Locate the cell with the specified text and output its [X, Y] center coordinate. 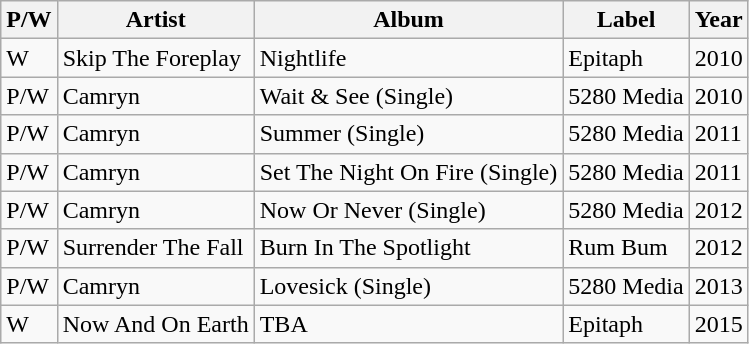
Nightlife [408, 58]
Rum Bum [626, 248]
Summer (Single) [408, 134]
Artist [156, 20]
Wait & See (Single) [408, 96]
Skip The Foreplay [156, 58]
Now And On Earth [156, 324]
Year [718, 20]
Set The Night On Fire (Single) [408, 172]
Now Or Never (Single) [408, 210]
Album [408, 20]
Burn In The Spotlight [408, 248]
Label [626, 20]
TBA [408, 324]
2015 [718, 324]
2013 [718, 286]
Lovesick (Single) [408, 286]
Surrender The Fall [156, 248]
